Capture the cell that displays the provided text and extract its (X, Y) central coordinate. 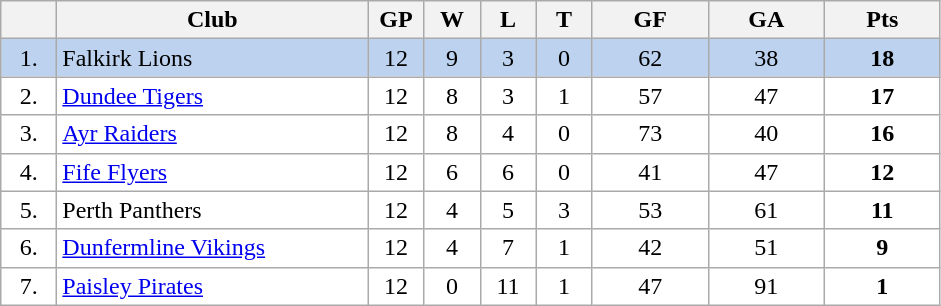
41 (650, 172)
GF (650, 20)
57 (650, 96)
5 (508, 210)
62 (650, 58)
Fife Flyers (212, 172)
2. (29, 96)
18 (882, 58)
Perth Panthers (212, 210)
17 (882, 96)
16 (882, 134)
3. (29, 134)
7. (29, 286)
5. (29, 210)
Dundee Tigers (212, 96)
7 (508, 248)
40 (766, 134)
4. (29, 172)
Club (212, 20)
L (508, 20)
GP (396, 20)
T (564, 20)
73 (650, 134)
1. (29, 58)
Falkirk Lions (212, 58)
GA (766, 20)
6. (29, 248)
W (452, 20)
91 (766, 286)
Pts (882, 20)
51 (766, 248)
61 (766, 210)
42 (650, 248)
53 (650, 210)
Dunfermline Vikings (212, 248)
Ayr Raiders (212, 134)
38 (766, 58)
Paisley Pirates (212, 286)
